Capture the cell that displays the provided text and extract its (x, y) central coordinate. 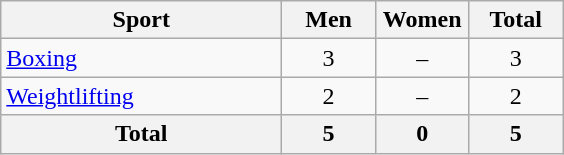
Boxing (142, 58)
Weightlifting (142, 96)
Sport (142, 20)
Women (422, 20)
Men (329, 20)
0 (422, 134)
